Provide the [x, y] coordinate of the cell's center where the given text is located.  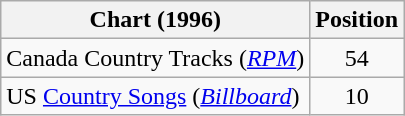
Canada Country Tracks (RPM) [156, 58]
US Country Songs (Billboard) [156, 96]
Position [357, 20]
54 [357, 58]
10 [357, 96]
Chart (1996) [156, 20]
